Locate the cell with the specified text and output its [X, Y] center coordinate. 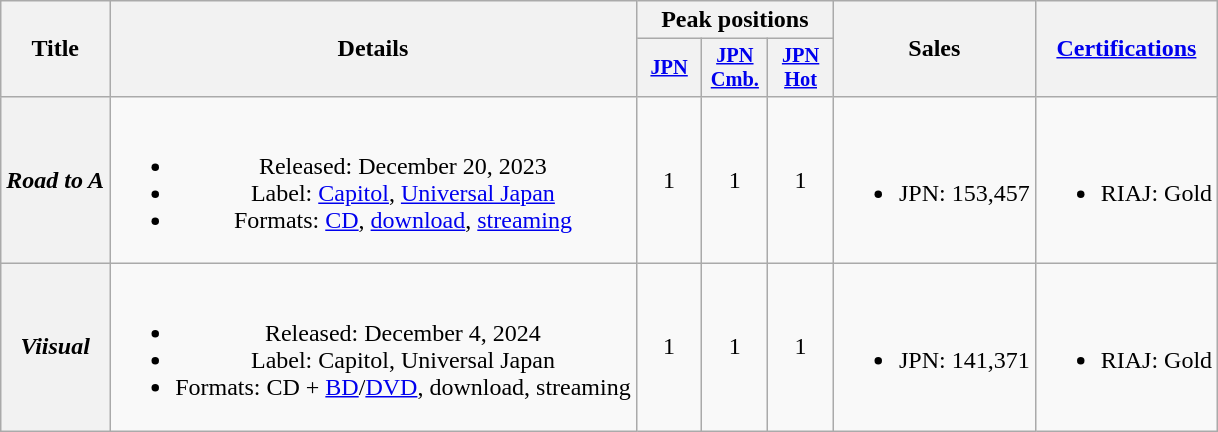
Peak positions [734, 20]
Title [56, 49]
Details [374, 49]
Released: December 4, 2024Label: Capitol, Universal JapanFormats: CD + BD/DVD, download, streaming [374, 348]
JPN [669, 68]
Released: December 20, 2023Label: Capitol, Universal JapanFormats: CD, download, streaming [374, 180]
JPNHot [801, 68]
Certifications [1126, 49]
Road to A [56, 180]
Viisual [56, 348]
Sales [934, 49]
JPN: 141,371 [934, 348]
JPN: 153,457 [934, 180]
JPNCmb. [735, 68]
